Search for the cell housing the specified text and yield its (x, y) center coordinate. 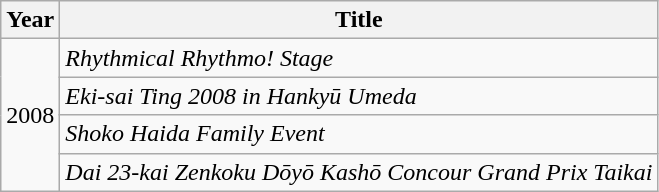
Eki-sai Ting 2008 in Hankyū Umeda (359, 96)
Year (30, 20)
Title (359, 20)
Dai 23-kai Zenkoku Dōyō Kashō Concour Grand Prix Taikai (359, 172)
2008 (30, 115)
Shoko Haida Family Event (359, 134)
Rhythmical Rhythmo! Stage (359, 58)
